Locate the cell with the specified text and output its [X, Y] center coordinate. 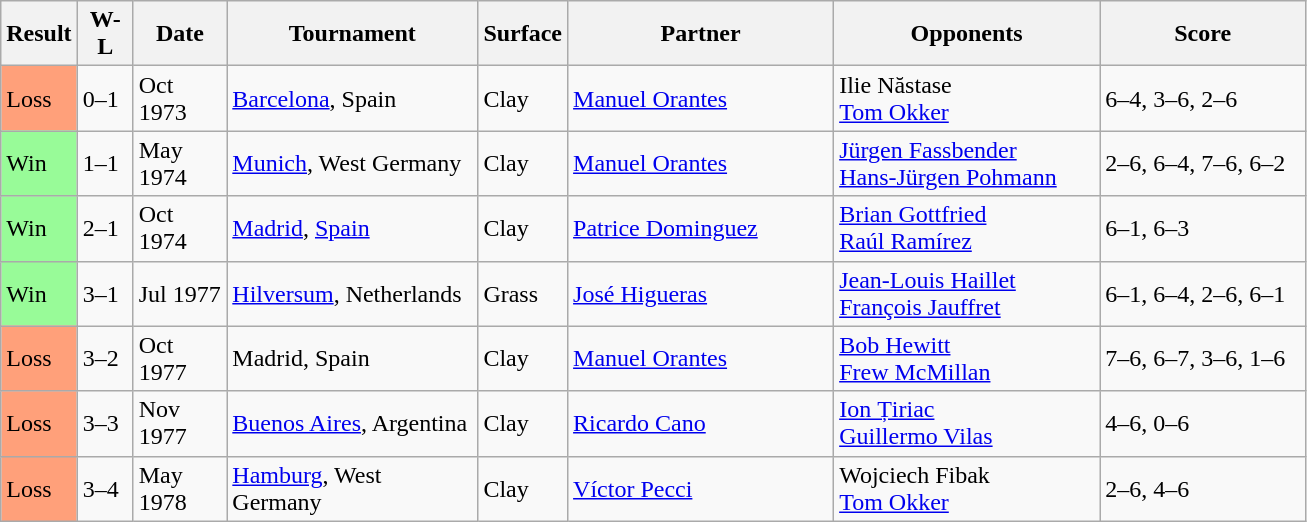
Result [39, 34]
Surface [523, 34]
6–1, 6–3 [1203, 228]
7–6, 6–7, 3–6, 1–6 [1203, 358]
6–4, 3–6, 2–6 [1203, 98]
Hamburg, West Germany [352, 488]
Buenos Aires, Argentina [352, 424]
José Higueras [701, 294]
3–3 [105, 424]
Víctor Pecci [701, 488]
2–6, 6–4, 7–6, 6–2 [1203, 164]
Wojciech Fibak Tom Okker [967, 488]
Ion Țiriac Guillermo Vilas [967, 424]
2–6, 4–6 [1203, 488]
Ilie Năstase Tom Okker [967, 98]
3–1 [105, 294]
0–1 [105, 98]
Grass [523, 294]
Date [180, 34]
Jürgen Fassbender Hans-Jürgen Pohmann [967, 164]
Hilversum, Netherlands [352, 294]
3–2 [105, 358]
Partner [701, 34]
6–1, 6–4, 2–6, 6–1 [1203, 294]
Jean-Louis Haillet François Jauffret [967, 294]
Opponents [967, 34]
Jul 1977 [180, 294]
Tournament [352, 34]
Nov 1977 [180, 424]
May 1978 [180, 488]
Oct 1974 [180, 228]
W-L [105, 34]
Barcelona, Spain [352, 98]
Ricardo Cano [701, 424]
1–1 [105, 164]
3–4 [105, 488]
2–1 [105, 228]
Brian Gottfried Raúl Ramírez [967, 228]
Score [1203, 34]
Patrice Dominguez [701, 228]
Oct 1977 [180, 358]
Bob Hewitt Frew McMillan [967, 358]
May 1974 [180, 164]
Oct 1973 [180, 98]
Munich, West Germany [352, 164]
4–6, 0–6 [1203, 424]
